For the text-containing cell, return its midpoint in [x, y] coordinate format. 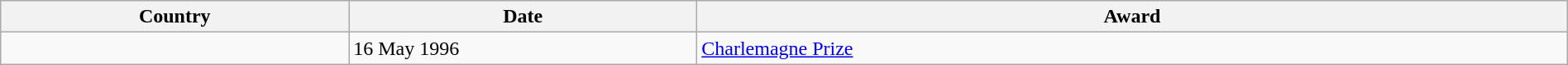
Country [175, 17]
Award [1133, 17]
Charlemagne Prize [1133, 48]
Date [523, 17]
16 May 1996 [523, 48]
